Extract the (X, Y) coordinate from the center of the cell holding the provided text.  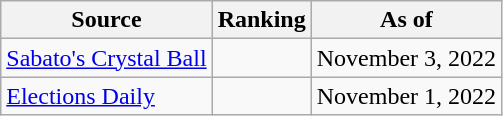
As of (406, 20)
Ranking (262, 20)
November 3, 2022 (406, 58)
Source (106, 20)
Elections Daily (106, 96)
November 1, 2022 (406, 96)
Sabato's Crystal Ball (106, 58)
